For the text-containing cell, return its midpoint in (x, y) coordinate format. 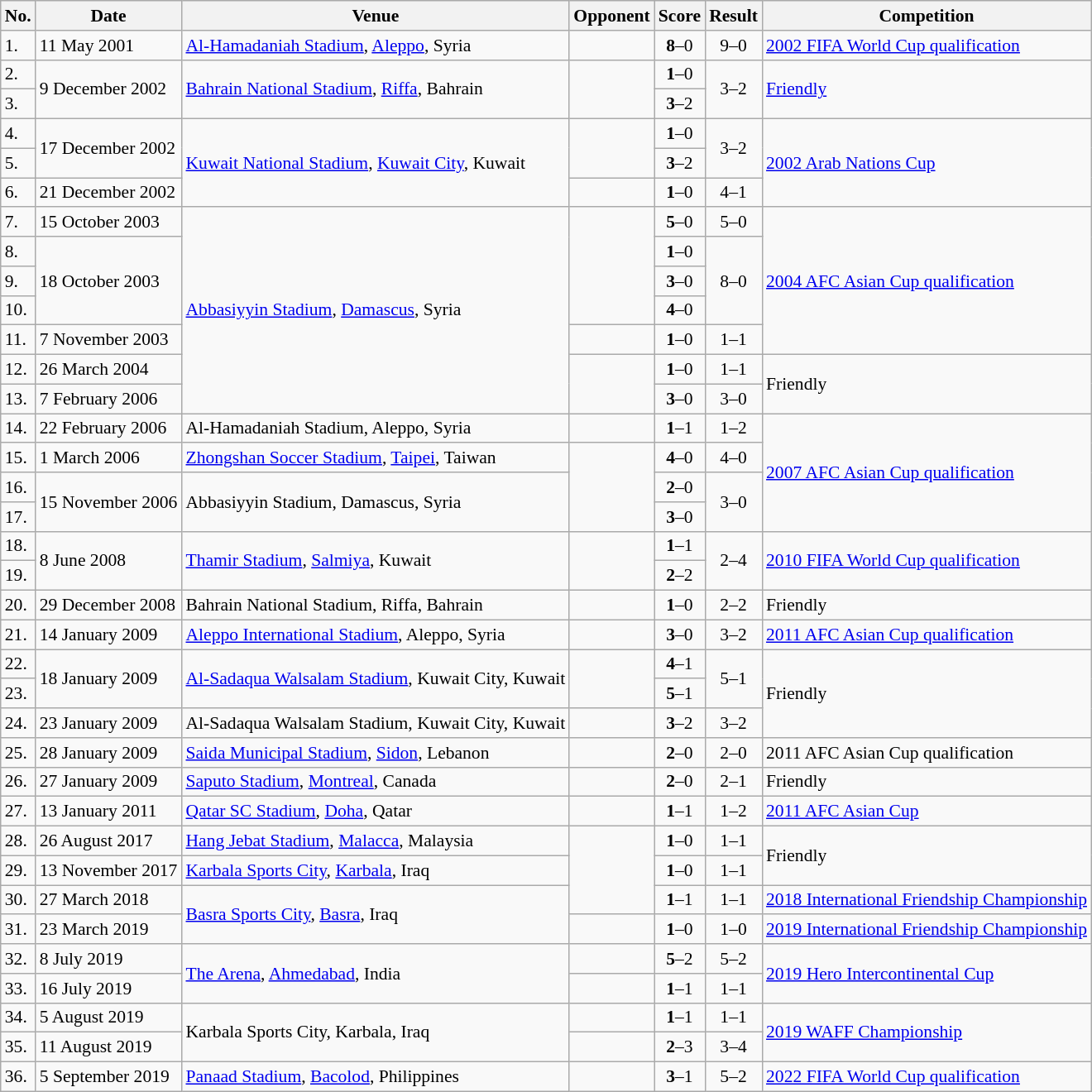
8 June 2008 (109, 561)
17. (18, 517)
30. (18, 900)
31. (18, 930)
18 January 2009 (109, 678)
36. (18, 1077)
2011 AFC Asian Cup (927, 812)
12. (18, 370)
9 December 2002 (109, 89)
17 December 2002 (109, 149)
2018 International Friendship Championship (927, 900)
23 March 2019 (109, 930)
14 January 2009 (109, 635)
15 November 2006 (109, 501)
11 August 2019 (109, 1047)
8 July 2019 (109, 959)
Venue (376, 16)
5 September 2019 (109, 1077)
15 October 2003 (109, 223)
26 March 2004 (109, 370)
18 October 2003 (109, 281)
16 July 2019 (109, 989)
7 November 2003 (109, 340)
18. (18, 546)
5. (18, 163)
1. (18, 45)
21. (18, 635)
2–4 (733, 561)
Competition (927, 16)
11. (18, 340)
29 December 2008 (109, 606)
27 March 2018 (109, 900)
2–3 (680, 1047)
28 January 2009 (109, 753)
10. (18, 310)
26 August 2017 (109, 841)
Opponent (612, 16)
13 November 2017 (109, 870)
13 January 2011 (109, 812)
13. (18, 399)
28. (18, 841)
34. (18, 1018)
7 February 2006 (109, 399)
16. (18, 487)
2004 AFC Asian Cup qualification (927, 281)
21 December 2002 (109, 193)
Thamir Stadium, Salmiya, Kuwait (376, 561)
15. (18, 458)
Date (109, 16)
Aleppo International Stadium, Aleppo, Syria (376, 635)
Saida Municipal Stadium, Sidon, Lebanon (376, 753)
2002 Arab Nations Cup (927, 164)
Saputo Stadium, Montreal, Canada (376, 782)
Basra Sports City, Basra, Iraq (376, 915)
22. (18, 664)
19. (18, 576)
3–4 (733, 1047)
4. (18, 134)
1 March 2006 (109, 458)
Zhongshan Soccer Stadium, Taipei, Taiwan (376, 458)
26. (18, 782)
No. (18, 16)
2022 FIFA World Cup qualification (927, 1077)
2010 FIFA World Cup qualification (927, 561)
9–0 (733, 45)
Result (733, 16)
The Arena, Ahmedabad, India (376, 973)
32. (18, 959)
23 January 2009 (109, 723)
2–1 (733, 782)
23. (18, 694)
27 January 2009 (109, 782)
22 February 2006 (109, 429)
14. (18, 429)
Panaad Stadium, Bacolod, Philippines (376, 1077)
6. (18, 193)
3–1 (680, 1077)
Kuwait National Stadium, Kuwait City, Kuwait (376, 164)
8. (18, 251)
2002 FIFA World Cup qualification (927, 45)
Qatar SC Stadium, Doha, Qatar (376, 812)
2. (18, 74)
9. (18, 281)
20. (18, 606)
5 August 2019 (109, 1018)
Hang Jebat Stadium, Malacca, Malaysia (376, 841)
33. (18, 989)
7. (18, 223)
Score (680, 16)
25. (18, 753)
35. (18, 1047)
29. (18, 870)
3. (18, 104)
2019 International Friendship Championship (927, 930)
24. (18, 723)
11 May 2001 (109, 45)
2007 AFC Asian Cup qualification (927, 472)
2019 Hero Intercontinental Cup (927, 973)
27. (18, 812)
2019 WAFF Championship (927, 1032)
